Return the (x, y) coordinate for the center point of the cell that contains the specified text.  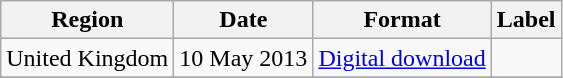
Digital download (402, 58)
10 May 2013 (244, 58)
Label (526, 20)
Date (244, 20)
Format (402, 20)
United Kingdom (88, 58)
Region (88, 20)
